Locate the cell with the specified text and output its [x, y] center coordinate. 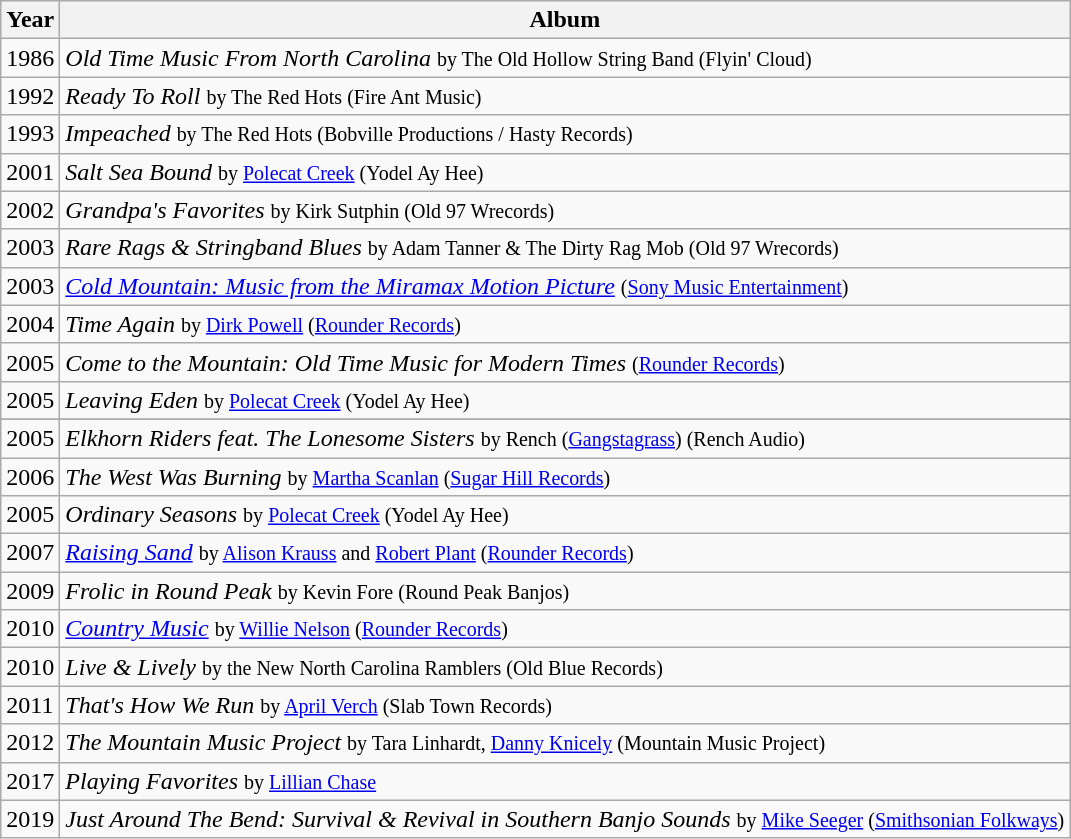
Frolic in Round Peak by Kevin Fore (Round Peak Banjos) [565, 591]
Salt Sea Bound by Polecat Creek (Yodel Ay Hee) [565, 172]
Year [30, 20]
2017 [30, 781]
Elkhorn Riders feat. The Lonesome Sisters by Rench (Gangstagrass) (Rench Audio) [565, 438]
1986 [30, 58]
Playing Favorites by Lillian Chase [565, 781]
Raising Sand by Alison Krauss and Robert Plant (Rounder Records) [565, 553]
2012 [30, 743]
The Mountain Music Project by Tara Linhardt, Danny Knicely (Mountain Music Project) [565, 743]
1993 [30, 134]
2006 [30, 477]
Cold Mountain: Music from the Miramax Motion Picture (Sony Music Entertainment) [565, 286]
2009 [30, 591]
That's How We Run by April Verch (Slab Town Records) [565, 705]
Grandpa's Favorites by Kirk Sutphin (Old 97 Wrecords) [565, 210]
Come to the Mountain: Old Time Music for Modern Times (Rounder Records) [565, 362]
Just Around The Bend: Survival & Revival in Southern Banjo Sounds by Mike Seeger (Smithsonian Folkways) [565, 819]
2002 [30, 210]
2007 [30, 553]
Ordinary Seasons by Polecat Creek (Yodel Ay Hee) [565, 515]
The West Was Burning by Martha Scanlan (Sugar Hill Records) [565, 477]
Album [565, 20]
2001 [30, 172]
Rare Rags & Stringband Blues by Adam Tanner & The Dirty Rag Mob (Old 97 Wrecords) [565, 248]
Impeached by The Red Hots (Bobville Productions / Hasty Records) [565, 134]
1992 [30, 96]
2004 [30, 324]
2019 [30, 819]
Time Again by Dirk Powell (Rounder Records) [565, 324]
Leaving Eden by Polecat Creek (Yodel Ay Hee) [565, 400]
Old Time Music From North Carolina by The Old Hollow String Band (Flyin' Cloud) [565, 58]
Live & Lively by the New North Carolina Ramblers (Old Blue Records) [565, 667]
2011 [30, 705]
Country Music by Willie Nelson (Rounder Records) [565, 629]
Ready To Roll by The Red Hots (Fire Ant Music) [565, 96]
